Return (x, y) of the center of cell containing provided text 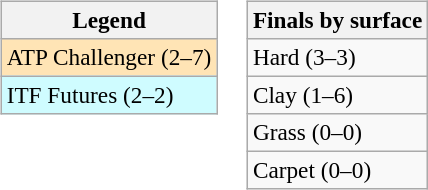
Carpet (0–0) (337, 171)
Legend (108, 20)
Finals by surface (337, 20)
Hard (3–3) (337, 57)
Clay (1–6) (337, 95)
ATP Challenger (2–7) (108, 57)
Grass (0–0) (337, 133)
ITF Futures (2–2) (108, 95)
